Return (x, y) of the center of cell containing provided text 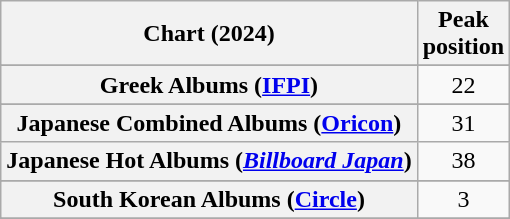
3 (463, 199)
31 (463, 123)
Japanese Combined Albums (Oricon) (209, 123)
Greek Albums (IFPI) (209, 85)
South Korean Albums (Circle) (209, 199)
22 (463, 85)
Peakposition (463, 34)
Japanese Hot Albums (Billboard Japan) (209, 161)
Chart (2024) (209, 34)
38 (463, 161)
